Pinpoint the cell where the given text exists, returning its (X, Y) midpoint coordinate. 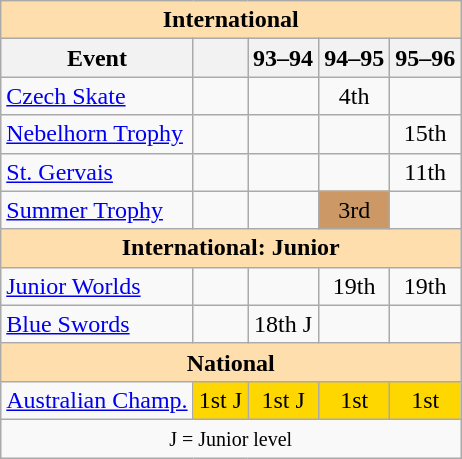
11th (426, 172)
National (231, 362)
Junior Worlds (97, 286)
International (231, 20)
18th J (284, 324)
3rd (354, 210)
95–96 (426, 58)
93–94 (284, 58)
J = Junior level (231, 438)
Event (97, 58)
Australian Champ. (97, 400)
International: Junior (231, 248)
4th (354, 96)
Summer Trophy (97, 210)
Czech Skate (97, 96)
Blue Swords (97, 324)
St. Gervais (97, 172)
94–95 (354, 58)
15th (426, 134)
Nebelhorn Trophy (97, 134)
